Extract the (x, y) coordinate from the center of the cell holding the provided text.  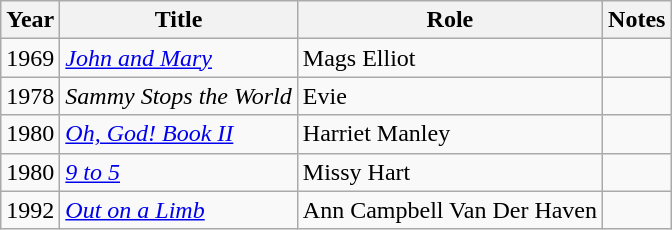
9 to 5 (179, 172)
John and Mary (179, 58)
1978 (30, 96)
Notes (637, 20)
Out on a Limb (179, 210)
Harriet Manley (450, 134)
1992 (30, 210)
Role (450, 20)
Ann Campbell Van Der Haven (450, 210)
Year (30, 20)
Oh, God! Book II (179, 134)
1969 (30, 58)
Mags Elliot (450, 58)
Title (179, 20)
Missy Hart (450, 172)
Sammy Stops the World (179, 96)
Evie (450, 96)
